Output the [X, Y] coordinate of the center of the cell containing the given text.  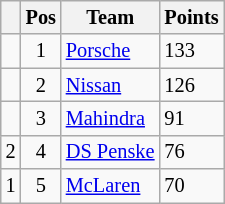
5 [41, 186]
70 [191, 186]
133 [191, 51]
126 [191, 85]
Nissan [110, 85]
Points [191, 17]
4 [41, 152]
McLaren [110, 186]
91 [191, 118]
DS Penske [110, 152]
Pos [41, 17]
3 [41, 118]
Team [110, 17]
76 [191, 152]
Mahindra [110, 118]
Porsche [110, 51]
